For the text-containing cell, return its midpoint in [x, y] coordinate format. 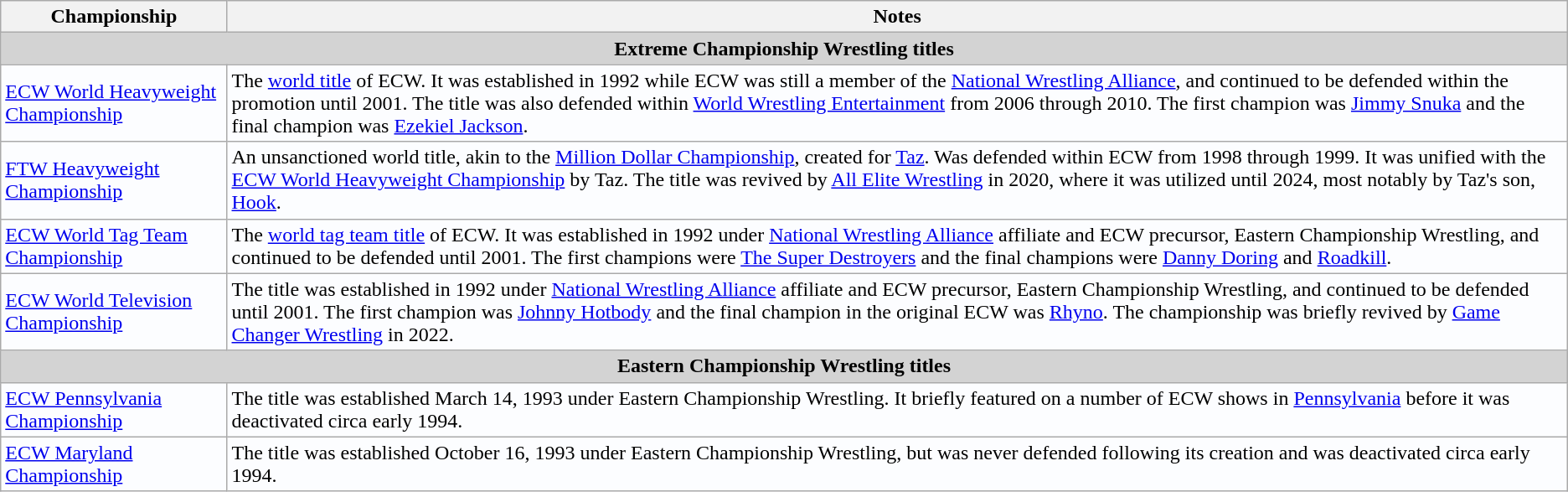
Eastern Championship Wrestling titles [784, 366]
ECW World Tag Team Championship [114, 246]
FTW Heavyweight Championship [114, 180]
ECW World Heavyweight Championship [114, 103]
Notes [897, 17]
ECW World Television Championship [114, 312]
Extreme Championship Wrestling titles [784, 49]
ECW Maryland Championship [114, 464]
ECW Pennsylvania Championship [114, 409]
Championship [114, 17]
